Return [x, y] of the center of cell containing provided text 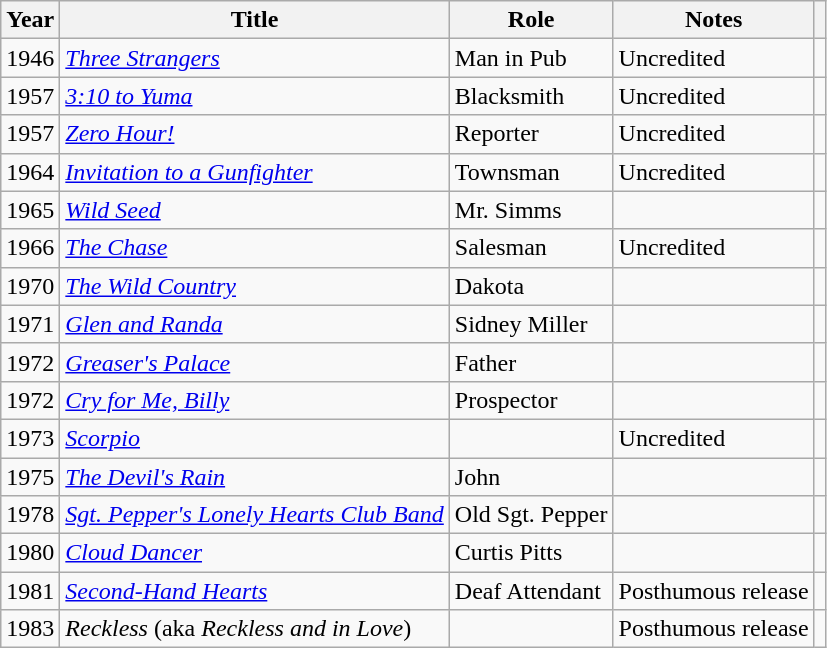
Salesman [531, 248]
1980 [30, 553]
Cry for Me, Billy [255, 400]
Prospector [531, 400]
The Wild Country [255, 286]
The Chase [255, 248]
Townsman [531, 172]
1965 [30, 210]
Sidney Miller [531, 324]
John [531, 477]
Mr. Simms [531, 210]
Notes [714, 20]
Zero Hour! [255, 134]
Greaser's Palace [255, 362]
Curtis Pitts [531, 553]
Wild Seed [255, 210]
1978 [30, 515]
Man in Pub [531, 58]
1983 [30, 629]
Glen and Randa [255, 324]
Invitation to a Gunfighter [255, 172]
Father [531, 362]
Sgt. Pepper's Lonely Hearts Club Band [255, 515]
Second-Hand Hearts [255, 591]
1946 [30, 58]
Old Sgt. Pepper [531, 515]
Blacksmith [531, 96]
Cloud Dancer [255, 553]
1981 [30, 591]
3:10 to Yuma [255, 96]
Scorpio [255, 438]
1975 [30, 477]
Reporter [531, 134]
1971 [30, 324]
Dakota [531, 286]
Role [531, 20]
1964 [30, 172]
Year [30, 20]
Title [255, 20]
1966 [30, 248]
1973 [30, 438]
Three Strangers [255, 58]
The Devil's Rain [255, 477]
Reckless (aka Reckless and in Love) [255, 629]
1970 [30, 286]
Deaf Attendant [531, 591]
